Capture the cell that displays the provided text and extract its (x, y) central coordinate. 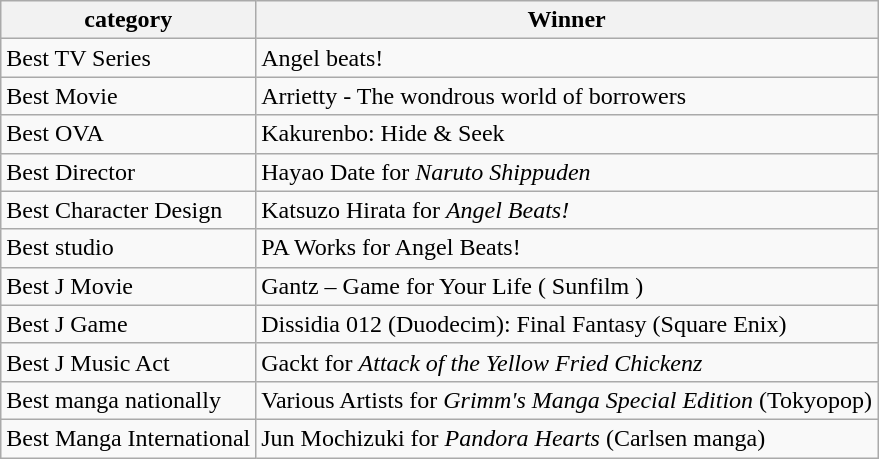
Best Character Design (128, 210)
Katsuzo Hirata for Angel Beats! (567, 210)
Angel beats! (567, 58)
Gackt for Attack of the Yellow Fried Chickenz (567, 362)
Best Manga International (128, 438)
Best manga nationally (128, 400)
Best J Game (128, 324)
Gantz – Game for Your Life ( Sunfilm ) (567, 286)
Best J Music Act (128, 362)
Kakurenbo: Hide & Seek (567, 134)
Winner (567, 20)
Various Artists for Grimm's Manga Special Edition (Tokyopop) (567, 400)
Best OVA (128, 134)
Best studio (128, 248)
Best J Movie (128, 286)
Arrietty - The wondrous world of borrowers (567, 96)
Best Director (128, 172)
category (128, 20)
Best TV Series (128, 58)
Jun Mochizuki for Pandora Hearts (Carlsen manga) (567, 438)
Hayao Date for Naruto Shippuden (567, 172)
Dissidia 012 (Duodecim): Final Fantasy (Square Enix) (567, 324)
PA Works for Angel Beats! (567, 248)
Best Movie (128, 96)
